Extract the [X, Y] coordinate from the center of the cell holding the provided text.  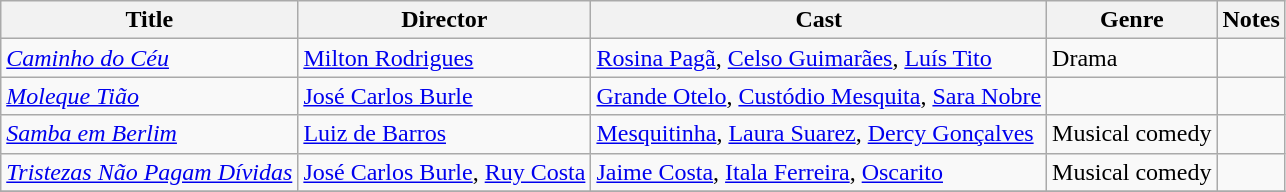
Luiz de Barros [444, 134]
Cast [819, 20]
Mesquitinha, Laura Suarez, Dercy Gonçalves [819, 134]
Title [150, 20]
Milton Rodrigues [444, 58]
Tristezas Não Pagam Dívidas [150, 172]
Moleque Tião [150, 96]
Rosina Pagã, Celso Guimarães, Luís Tito [819, 58]
Director [444, 20]
José Carlos Burle, Ruy Costa [444, 172]
Caminho do Céu [150, 58]
Grande Otelo, Custódio Mesquita, Sara Nobre [819, 96]
José Carlos Burle [444, 96]
Notes [1251, 20]
Genre [1132, 20]
Samba em Berlim [150, 134]
Jaime Costa, Itala Ferreira, Oscarito [819, 172]
Drama [1132, 58]
